Output the [x, y] coordinate of the center of the cell containing the given text.  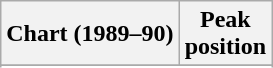
Peakposition [225, 34]
Chart (1989–90) [90, 34]
